Output the (x, y) coordinate of the center of the cell containing the given text.  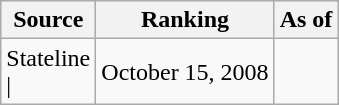
Stateline| (48, 72)
Ranking (185, 20)
As of (306, 20)
Source (48, 20)
October 15, 2008 (185, 72)
